Search for the cell housing the specified text and yield its [x, y] center coordinate. 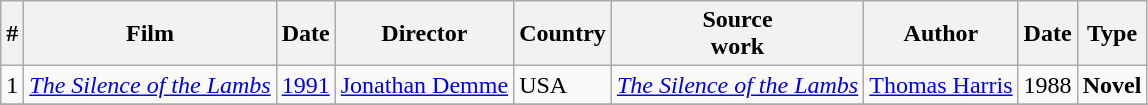
# [12, 34]
Novel [1112, 85]
Sourcework [737, 34]
1991 [306, 85]
Film [150, 34]
Jonathan Demme [424, 85]
USA [563, 85]
Author [941, 34]
1988 [1048, 85]
Type [1112, 34]
Country [563, 34]
1 [12, 85]
Thomas Harris [941, 85]
Director [424, 34]
